Return the (X, Y) coordinate for the center point of the cell that contains the specified text.  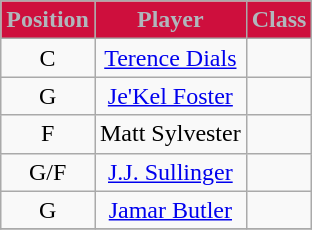
Position (48, 20)
Je'Kel Foster (170, 96)
Class (279, 20)
J.J. Sullinger (170, 172)
F (48, 134)
Jamar Butler (170, 210)
Player (170, 20)
Terence Dials (170, 58)
G/F (48, 172)
C (48, 58)
Matt Sylvester (170, 134)
